Return the [X, Y] coordinate for the center point of the cell that contains the specified text.  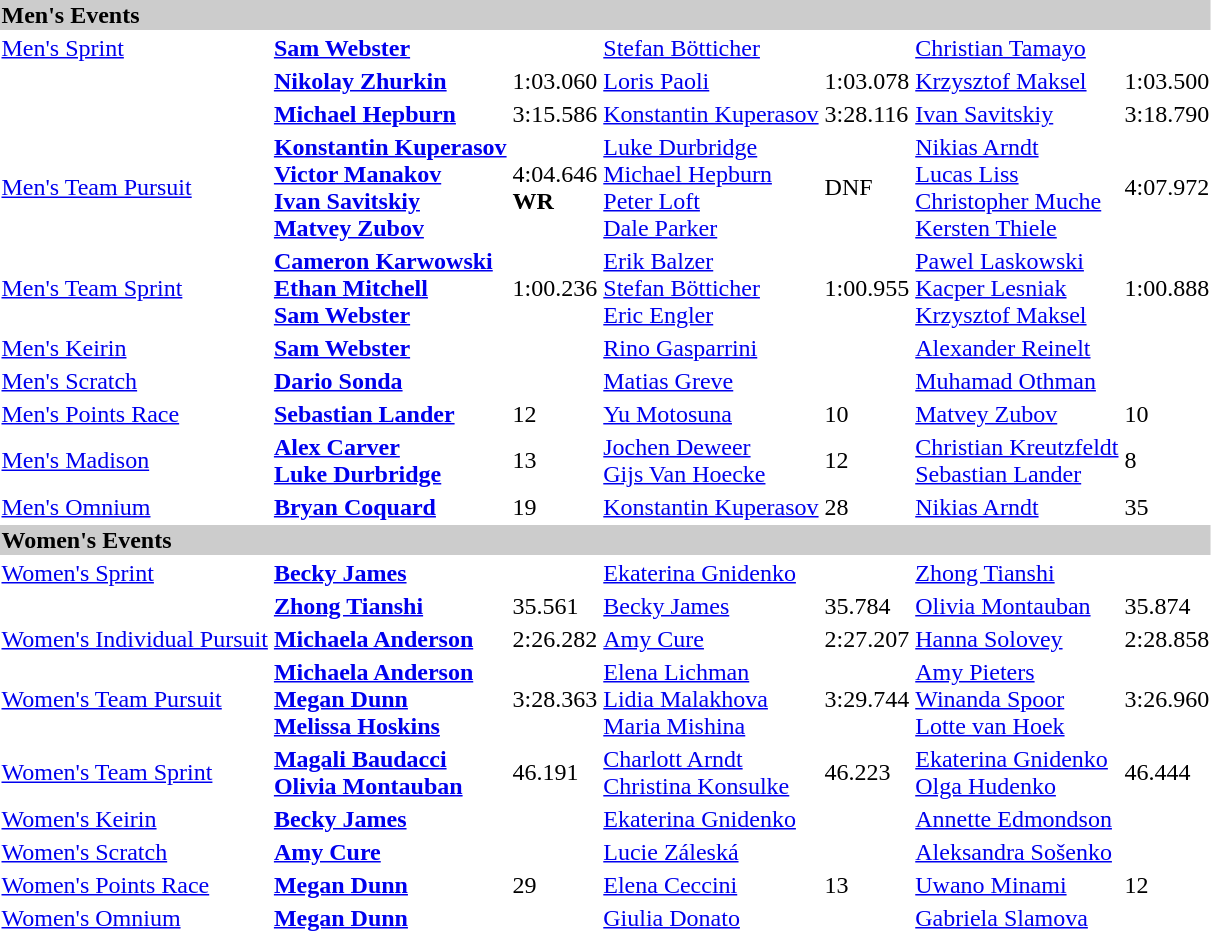
Cameron KarwowskiEthan MitchellSam Webster [390, 288]
Charlott ArndtChristina Konsulke [711, 772]
Sebastian Lander [390, 414]
Krzysztof Maksel [1017, 81]
Rino Gasparrini [711, 348]
Yu Motosuna [711, 414]
Women's Team Pursuit [134, 699]
2:28.858 [1167, 639]
Men's Omnium [134, 507]
Dario Sonda [390, 381]
2:26.282 [555, 639]
1:00.888 [1167, 288]
35.784 [867, 606]
Michaela Anderson [390, 639]
2:27.207 [867, 639]
Amy PietersWinanda SpoorLotte van Hoek [1017, 699]
Women's Keirin [134, 819]
46.444 [1167, 772]
29 [555, 885]
Men's Scratch [134, 381]
Aleksandra Sošenko [1017, 852]
Luke DurbridgeMichael HepburnPeter LoftDale Parker [711, 188]
3:26.960 [1167, 699]
Stefan Bötticher [711, 48]
Men's Madison [134, 460]
Men's Team Sprint [134, 288]
Nikolay Zhurkin [390, 81]
1:00.955 [867, 288]
Elena Ceccini [711, 885]
3:15.586 [555, 114]
1:00.236 [555, 288]
3:29.744 [867, 699]
1:03.500 [1167, 81]
4:04.646WR [555, 188]
Men's Keirin [134, 348]
Ivan Savitskiy [1017, 114]
Magali BaudacciOlivia Montauban [390, 772]
DNF [867, 188]
35.561 [555, 606]
Lucie Záleská [711, 852]
Loris Paoli [711, 81]
Women's Points Race [134, 885]
Nikias ArndtLucas LissChristopher MucheKersten Thiele [1017, 188]
35 [1167, 507]
Matias Greve [711, 381]
46.223 [867, 772]
Michaela AndersonMegan DunnMelissa Hoskins [390, 699]
Uwano Minami [1017, 885]
Alexander Reinelt [1017, 348]
Bryan Coquard [390, 507]
Jochen DeweerGijs Van Hoecke [711, 460]
1:03.060 [555, 81]
Women's Individual Pursuit [134, 639]
46.191 [555, 772]
Olivia Montauban [1017, 606]
Women's Scratch [134, 852]
Ekaterina GnidenkoOlga Hudenko [1017, 772]
Men's Events [606, 15]
Konstantin KuperasovVictor ManakovIvan SavitskiyMatvey Zubov [390, 188]
Megan Dunn [390, 885]
3:28.363 [555, 699]
28 [867, 507]
Erik BalzerStefan BötticherEric Engler [711, 288]
Hanna Solovey [1017, 639]
Nikias Arndt [1017, 507]
Alex CarverLuke Durbridge [390, 460]
Men's Points Race [134, 414]
Men's Team Pursuit [134, 188]
4:07.972 [1167, 188]
35.874 [1167, 606]
Christian Tamayo [1017, 48]
Michael Hepburn [390, 114]
8 [1167, 460]
Women's Events [606, 540]
Women's Sprint [134, 573]
Matvey Zubov [1017, 414]
Muhamad Othman [1017, 381]
Women's Team Sprint [134, 772]
Men's Sprint [134, 48]
3:18.790 [1167, 114]
3:28.116 [867, 114]
Annette Edmondson [1017, 819]
Christian KreutzfeldtSebastian Lander [1017, 460]
Elena LichmanLidia MalakhovaMaria Mishina [711, 699]
19 [555, 507]
Pawel LaskowskiKacper LesniakKrzysztof Maksel [1017, 288]
1:03.078 [867, 81]
